Detect which cell encompasses the target text, then output its [X, Y] center coordinate. 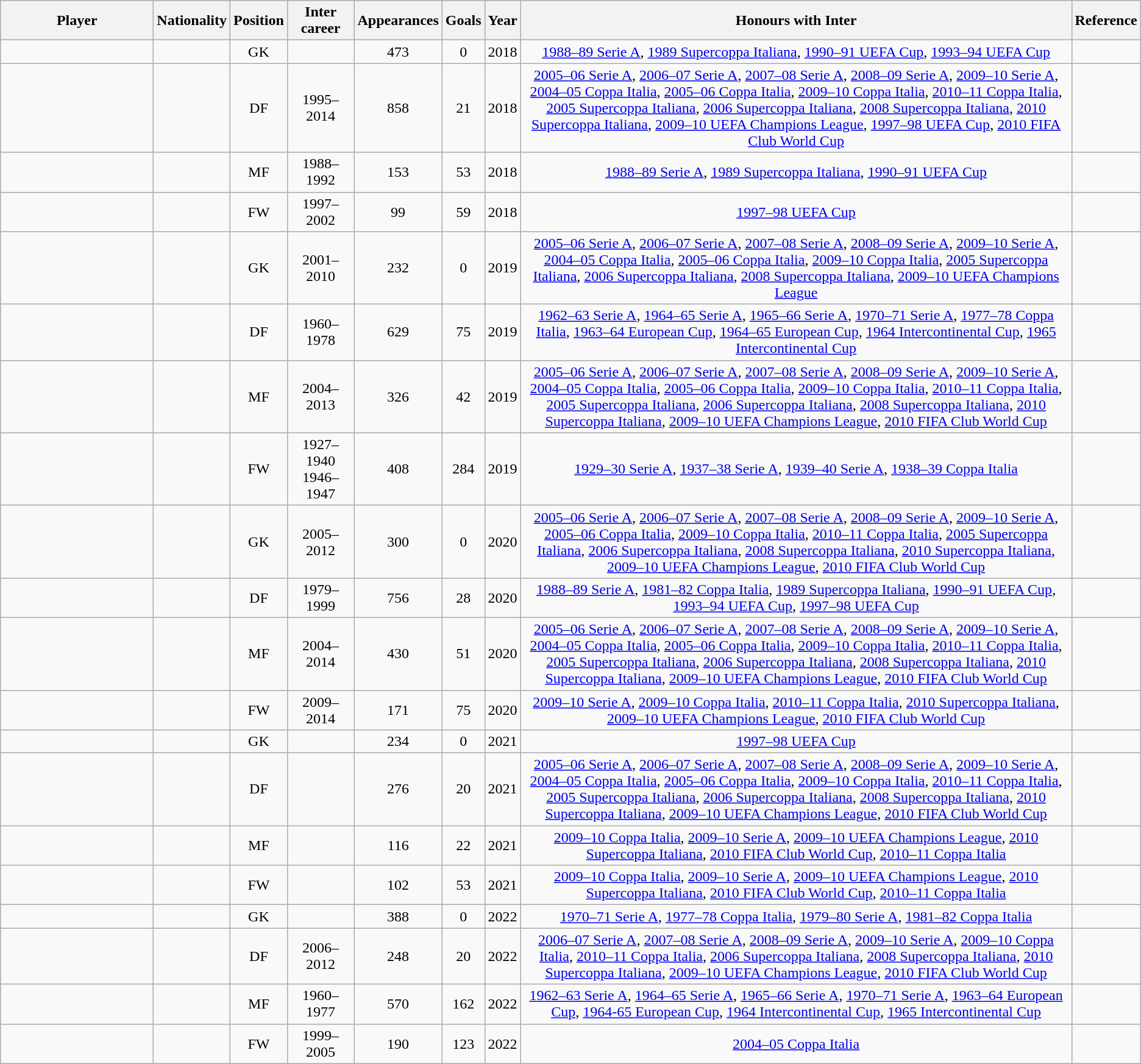
2004–2014 [321, 653]
1960–1977 [321, 1004]
1997–2002 [321, 212]
51 [463, 653]
248 [398, 956]
2001–2010 [321, 268]
2009–2014 [321, 709]
1927–1940 1946–1947 [321, 469]
1988–89 Serie A, 1989 Supercoppa Italiana, 1990–91 UEFA Cup [796, 172]
232 [398, 268]
756 [398, 597]
1988–89 Serie A, 1981–82 Coppa Italia, 1989 Supercoppa Italiana, 1990–91 UEFA Cup, 1993–94 UEFA Cup, 1997–98 UEFA Cup [796, 597]
28 [463, 597]
276 [398, 790]
21 [463, 108]
99 [398, 212]
1960–1978 [321, 332]
1929–30 Serie A, 1937–38 Serie A, 1939–40 Serie A, 1938–39 Coppa Italia [796, 469]
1970–71 Serie A, 1977–78 Coppa Italia, 1979–80 Serie A, 1981–82 Coppa Italia [796, 917]
42 [463, 396]
59 [463, 212]
Inter career [321, 21]
Goals [463, 21]
570 [398, 1004]
190 [398, 1043]
1995–2014 [321, 108]
Reference [1106, 21]
2009–10 Serie A, 2009–10 Coppa Italia, 2010–11 Coppa Italia, 2010 Supercoppa Italiana, 2009–10 UEFA Champions League, 2010 FIFA Club World Cup [796, 709]
Nationality [192, 21]
2004–2013 [321, 396]
Year [502, 21]
284 [463, 469]
1988–1992 [321, 172]
629 [398, 332]
1999–2005 [321, 1043]
300 [398, 541]
430 [398, 653]
22 [463, 846]
234 [398, 742]
162 [463, 1004]
Position [259, 21]
388 [398, 917]
2006–2012 [321, 956]
1979–1999 [321, 597]
Honours with Inter [796, 21]
2005–2012 [321, 541]
153 [398, 172]
Player [77, 21]
116 [398, 846]
102 [398, 885]
326 [398, 396]
1988–89 Serie A, 1989 Supercoppa Italiana, 1990–91 UEFA Cup, 1993–94 UEFA Cup [796, 52]
171 [398, 709]
408 [398, 469]
Appearances [398, 21]
858 [398, 108]
123 [463, 1043]
473 [398, 52]
2004–05 Coppa Italia [796, 1043]
